Extract the (X, Y) coordinate from the center of the cell holding the provided text.  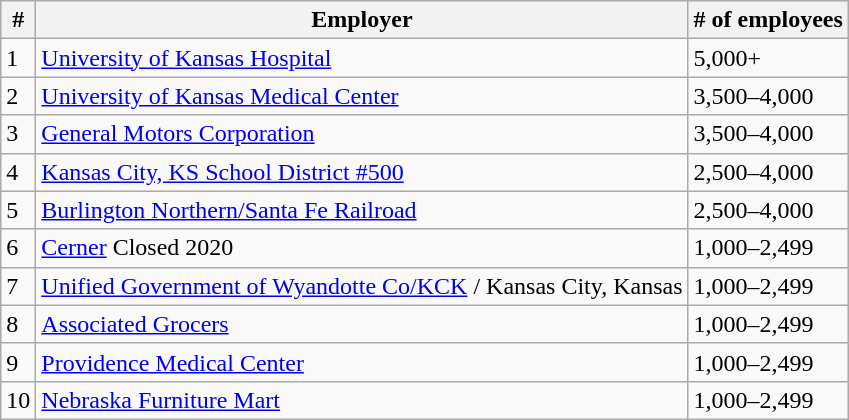
# (18, 20)
6 (18, 248)
9 (18, 362)
5 (18, 210)
Unified Government of Wyandotte Co/KCK / Kansas City, Kansas (362, 286)
Kansas City, KS School District #500 (362, 172)
2 (18, 96)
5,000+ (768, 58)
3 (18, 134)
Associated Grocers (362, 324)
University of Kansas Medical Center (362, 96)
Nebraska Furniture Mart (362, 400)
8 (18, 324)
Employer (362, 20)
University of Kansas Hospital (362, 58)
10 (18, 400)
General Motors Corporation (362, 134)
Providence Medical Center (362, 362)
Burlington Northern/Santa Fe Railroad (362, 210)
4 (18, 172)
1 (18, 58)
Cerner Closed 2020 (362, 248)
7 (18, 286)
# of employees (768, 20)
